Identify which cell holds the provided text, then report its [x, y] central coordinate. 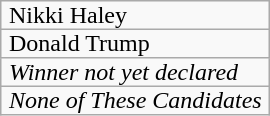
Nikki Haley [136, 15]
Donald Trump [136, 43]
Winner not yet declared [136, 72]
None of These Candidates [136, 100]
